Scan for the cell matching the given text and deliver its [x, y] coordinate at center. 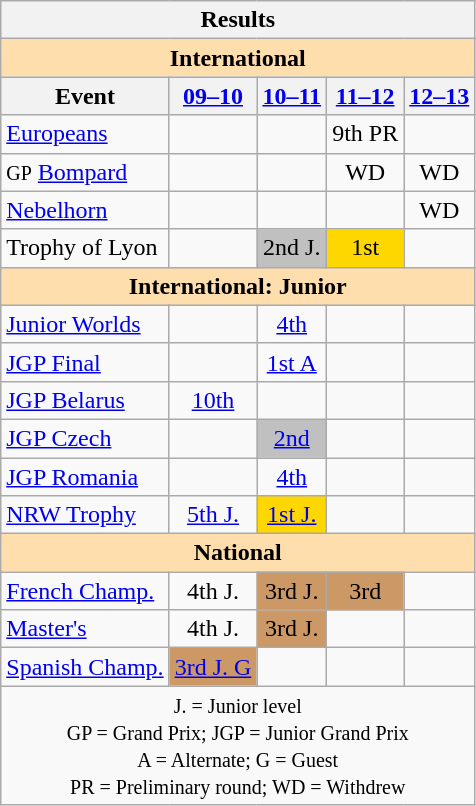
9th PR [366, 134]
International [238, 58]
2nd J. [292, 248]
Junior Worlds [85, 324]
JGP Final [85, 362]
French Champ. [85, 591]
Europeans [85, 134]
J. = Junior level GP = Grand Prix; JGP = Junior Grand Prix A = Alternate; G = Guest PR = Preliminary round; WD = Withdrew [238, 746]
JGP Romania [85, 477]
NRW Trophy [85, 515]
10–11 [292, 96]
1st [366, 248]
3rd [366, 591]
International: Junior [238, 286]
JGP Czech [85, 438]
09–10 [213, 96]
Event [85, 96]
11–12 [366, 96]
JGP Belarus [85, 400]
3rd J. G [213, 667]
Spanish Champ. [85, 667]
1st J. [292, 515]
10th [213, 400]
Results [238, 20]
Nebelhorn [85, 210]
2nd [292, 438]
Master's [85, 629]
12–13 [440, 96]
5th J. [213, 515]
National [238, 553]
Trophy of Lyon [85, 248]
1st A [292, 362]
GP Bompard [85, 172]
